Locate the cell with the specified text and output its [x, y] center coordinate. 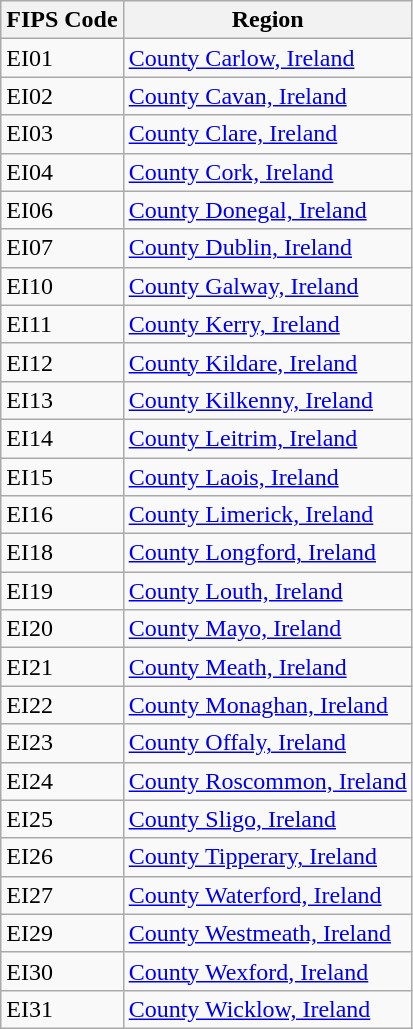
County Offaly, Ireland [268, 743]
County Carlow, Ireland [268, 58]
County Clare, Ireland [268, 134]
County Laois, Ireland [268, 477]
EI18 [62, 553]
EI13 [62, 400]
EI25 [62, 819]
EI11 [62, 324]
County Longford, Ireland [268, 553]
EI30 [62, 971]
EI19 [62, 591]
County Limerick, Ireland [268, 515]
EI22 [62, 705]
EI07 [62, 248]
County Kildare, Ireland [268, 362]
FIPS Code [62, 20]
County Westmeath, Ireland [268, 933]
EI01 [62, 58]
County Meath, Ireland [268, 667]
EI26 [62, 857]
EI20 [62, 629]
EI24 [62, 781]
County Galway, Ireland [268, 286]
EI10 [62, 286]
County Mayo, Ireland [268, 629]
EI21 [62, 667]
EI06 [62, 210]
County Leitrim, Ireland [268, 438]
County Cavan, Ireland [268, 96]
EI04 [62, 172]
County Waterford, Ireland [268, 895]
County Kerry, Ireland [268, 324]
County Monaghan, Ireland [268, 705]
County Donegal, Ireland [268, 210]
EI02 [62, 96]
EI27 [62, 895]
County Wicklow, Ireland [268, 1009]
County Roscommon, Ireland [268, 781]
EI23 [62, 743]
EI03 [62, 134]
County Cork, Ireland [268, 172]
EI15 [62, 477]
EI16 [62, 515]
County Wexford, Ireland [268, 971]
EI31 [62, 1009]
County Dublin, Ireland [268, 248]
EI14 [62, 438]
EI12 [62, 362]
County Tipperary, Ireland [268, 857]
County Sligo, Ireland [268, 819]
Region [268, 20]
County Louth, Ireland [268, 591]
County Kilkenny, Ireland [268, 400]
EI29 [62, 933]
